Extract the (X, Y) coordinate from the center of the cell holding the provided text.  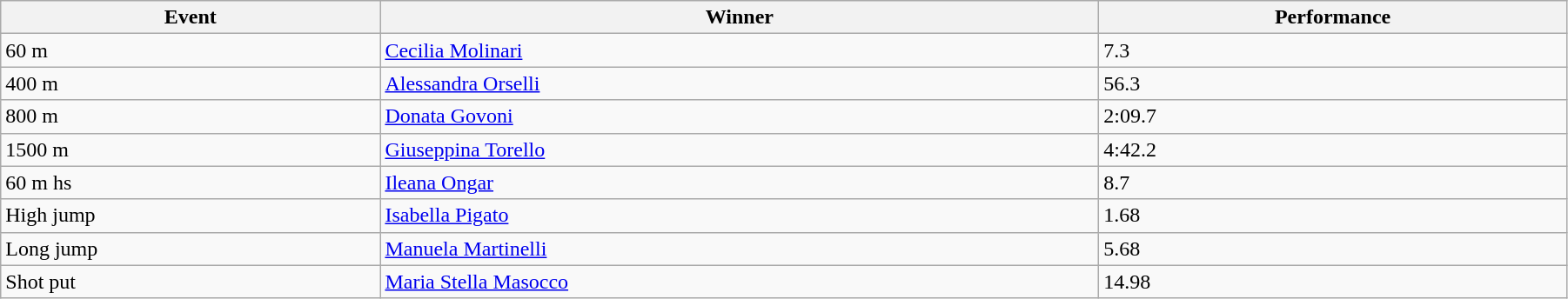
Isabella Pigato (740, 216)
14.98 (1333, 282)
800 m (191, 116)
Performance (1333, 17)
56.3 (1333, 83)
Donata Govoni (740, 116)
Cecilia Molinari (740, 50)
60 m (191, 50)
High jump (191, 216)
5.68 (1333, 249)
1500 m (191, 149)
8.7 (1333, 183)
Ileana Ongar (740, 183)
Giuseppina Torello (740, 149)
Shot put (191, 282)
Manuela Martinelli (740, 249)
Long jump (191, 249)
400 m (191, 83)
7.3 (1333, 50)
1.68 (1333, 216)
2:09.7 (1333, 116)
Event (191, 17)
Alessandra Orselli (740, 83)
Maria Stella Masocco (740, 282)
60 m hs (191, 183)
4:42.2 (1333, 149)
Winner (740, 17)
